From the cell containing the given text, extract its center point as (X, Y) coordinate. 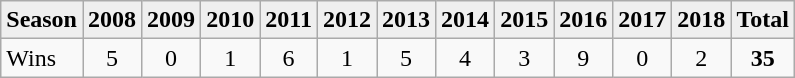
2011 (289, 20)
2009 (172, 20)
2010 (230, 20)
2014 (466, 20)
Season (42, 20)
2013 (406, 20)
3 (524, 58)
35 (763, 58)
9 (584, 58)
2015 (524, 20)
6 (289, 58)
Wins (42, 58)
2018 (702, 20)
2008 (112, 20)
2016 (584, 20)
2012 (346, 20)
Total (763, 20)
4 (466, 58)
2 (702, 58)
2017 (642, 20)
